Detect which cell encompasses the target text, then output its (x, y) center coordinate. 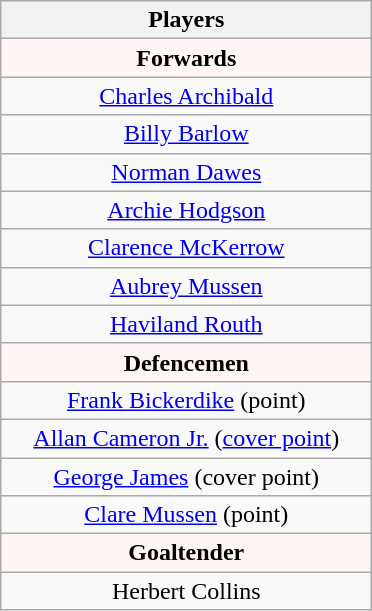
Allan Cameron Jr. (cover point) (186, 438)
Defencemen (186, 362)
Frank Bickerdike (point) (186, 400)
Norman Dawes (186, 172)
Clare Mussen (point) (186, 515)
Charles Archibald (186, 96)
Haviland Routh (186, 324)
Players (186, 20)
Clarence McKerrow (186, 248)
Aubrey Mussen (186, 286)
George James (cover point) (186, 477)
Archie Hodgson (186, 210)
Herbert Collins (186, 591)
Goaltender (186, 553)
Forwards (186, 58)
Billy Barlow (186, 134)
